Find where the given text appears and provide that cell's center as [x, y] coordinate. 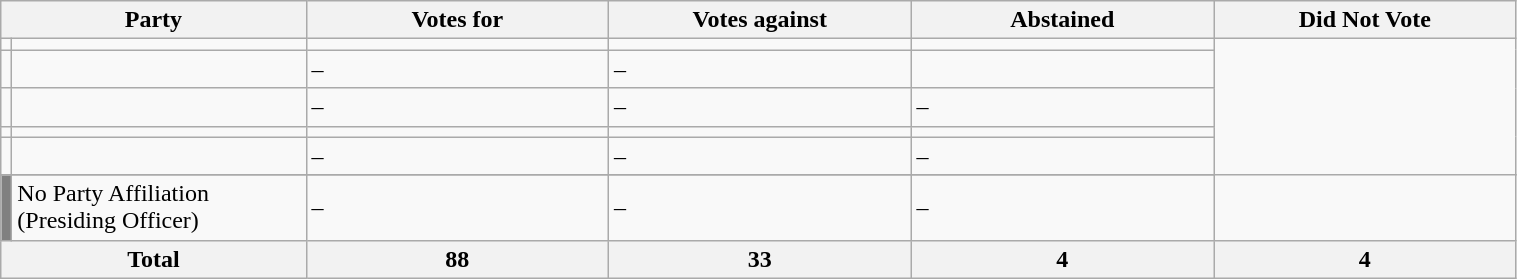
Votes for [457, 20]
No Party Affiliation (Presiding Officer) [159, 208]
Votes against [759, 20]
Abstained [1062, 20]
Party [154, 20]
Total [154, 259]
33 [759, 259]
88 [457, 259]
Did Not Vote [1365, 20]
